Determine the (x, y) coordinate at the center of the cell enclosing the given text.  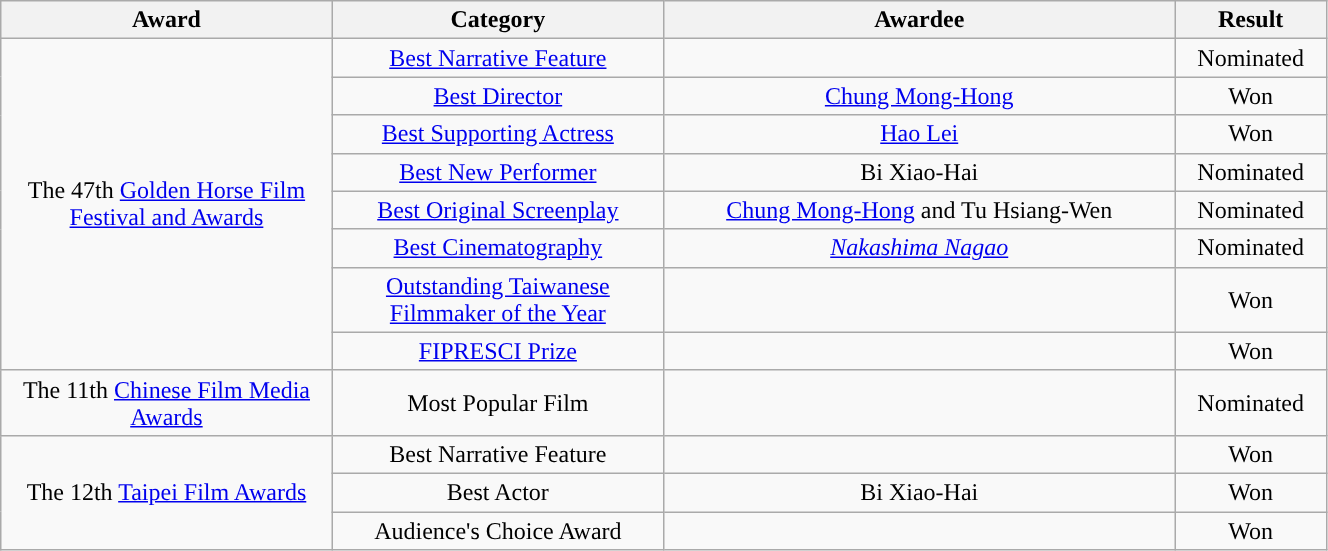
Best New Performer (498, 172)
The 47th Golden Horse Film Festival and Awards (166, 205)
FIPRESCI Prize (498, 351)
Category (498, 20)
The 12th Taipei Film Awards (166, 492)
Best Supporting Actress (498, 134)
Nakashima Nagao (920, 248)
Awardee (920, 20)
Award (166, 20)
Best Original Screenplay (498, 210)
Best Director (498, 96)
Best Cinematography (498, 248)
Most Popular Film (498, 402)
Outstanding Taiwanese Filmmaker of the Year (498, 300)
Audience's Choice Award (498, 531)
The 11th Chinese Film Media Awards (166, 402)
Best Actor (498, 492)
Chung Mong-Hong and Tu Hsiang-Wen (920, 210)
Chung Mong-Hong (920, 96)
Hao Lei (920, 134)
Result (1251, 20)
